Return (x, y) of the center of cell containing provided text 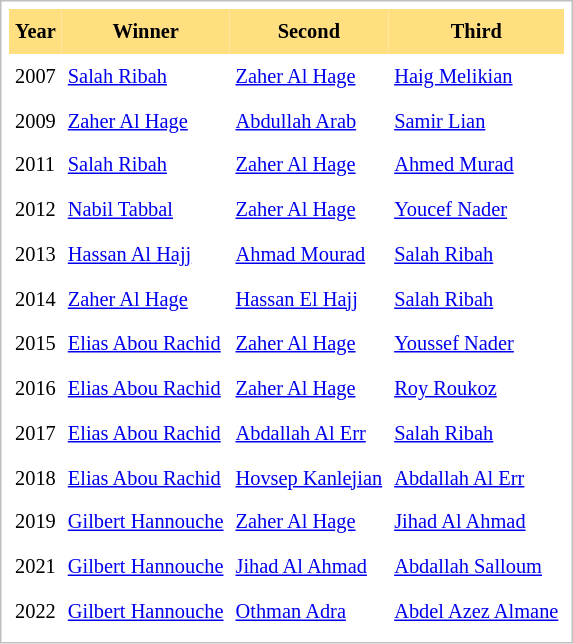
Hassan Al Hajj (146, 254)
2017 (36, 434)
2018 (36, 478)
Ahmed Murad (476, 166)
2016 (36, 388)
Abdullah Arab (310, 120)
Abdel Azez Almane (476, 612)
Samir Lian (476, 120)
Hovsep Kanlejian (310, 478)
Nabil Tabbal (146, 210)
Haig Melikian (476, 76)
2007 (36, 76)
2019 (36, 522)
2014 (36, 300)
2011 (36, 166)
Hassan El Hajj (310, 300)
Youcef Nader (476, 210)
Year (36, 32)
Second (310, 32)
Roy Roukoz (476, 388)
2012 (36, 210)
Abdallah Salloum (476, 566)
Othman Adra (310, 612)
Winner (146, 32)
2021 (36, 566)
Youssef Nader (476, 344)
2015 (36, 344)
2013 (36, 254)
2009 (36, 120)
2022 (36, 612)
Third (476, 32)
Ahmad Mourad (310, 254)
